Find where the given text appears and provide that cell's center as [X, Y] coordinate. 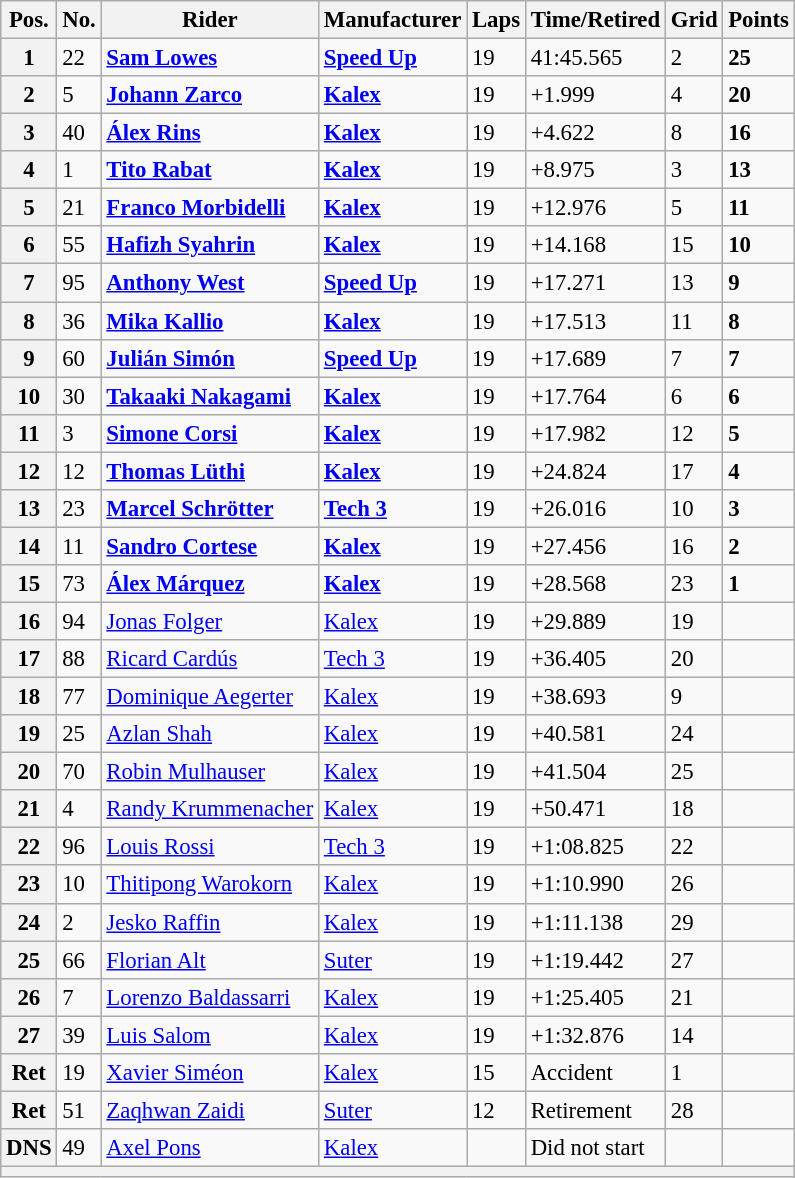
+1:08.825 [595, 847]
+17.982 [595, 433]
55 [79, 245]
Jonas Folger [210, 621]
66 [79, 960]
+12.976 [595, 208]
36 [79, 321]
Axel Pons [210, 1148]
Laps [496, 20]
Points [758, 20]
60 [79, 358]
+1:11.138 [595, 922]
Time/Retired [595, 20]
94 [79, 621]
Accident [595, 1073]
+1:10.990 [595, 885]
51 [79, 1110]
Simone Corsi [210, 433]
77 [79, 697]
Hafizh Syahrin [210, 245]
+41.504 [595, 772]
88 [79, 659]
Sandro Cortese [210, 546]
+29.889 [595, 621]
96 [79, 847]
+17.689 [595, 358]
Pos. [29, 20]
+1:25.405 [595, 997]
+8.975 [595, 170]
Takaaki Nakagami [210, 396]
+17.513 [595, 321]
Mika Kallio [210, 321]
+14.168 [595, 245]
+1.999 [595, 95]
Randy Krummenacher [210, 809]
Rider [210, 20]
Thomas Lüthi [210, 471]
Thitipong Warokorn [210, 885]
Álex Rins [210, 133]
Tito Rabat [210, 170]
95 [79, 283]
Julián Simón [210, 358]
29 [694, 922]
Retirement [595, 1110]
Luis Salom [210, 1035]
Johann Zarco [210, 95]
+27.456 [595, 546]
Ricard Cardús [210, 659]
+40.581 [595, 734]
+17.764 [595, 396]
Azlan Shah [210, 734]
49 [79, 1148]
+1:19.442 [595, 960]
+24.824 [595, 471]
Dominique Aegerter [210, 697]
Xavier Siméon [210, 1073]
Florian Alt [210, 960]
40 [79, 133]
70 [79, 772]
Álex Márquez [210, 584]
DNS [29, 1148]
28 [694, 1110]
73 [79, 584]
Jesko Raffin [210, 922]
+1:32.876 [595, 1035]
39 [79, 1035]
Sam Lowes [210, 58]
Marcel Schrötter [210, 509]
Louis Rossi [210, 847]
+50.471 [595, 809]
Robin Mulhauser [210, 772]
Grid [694, 20]
+36.405 [595, 659]
Did not start [595, 1148]
+38.693 [595, 697]
Manufacturer [393, 20]
+28.568 [595, 584]
+26.016 [595, 509]
Zaqhwan Zaidi [210, 1110]
Franco Morbidelli [210, 208]
30 [79, 396]
Anthony West [210, 283]
41:45.565 [595, 58]
+4.622 [595, 133]
Lorenzo Baldassarri [210, 997]
+17.271 [595, 283]
No. [79, 20]
